Pinpoint the cell where the given text exists, returning its [x, y] midpoint coordinate. 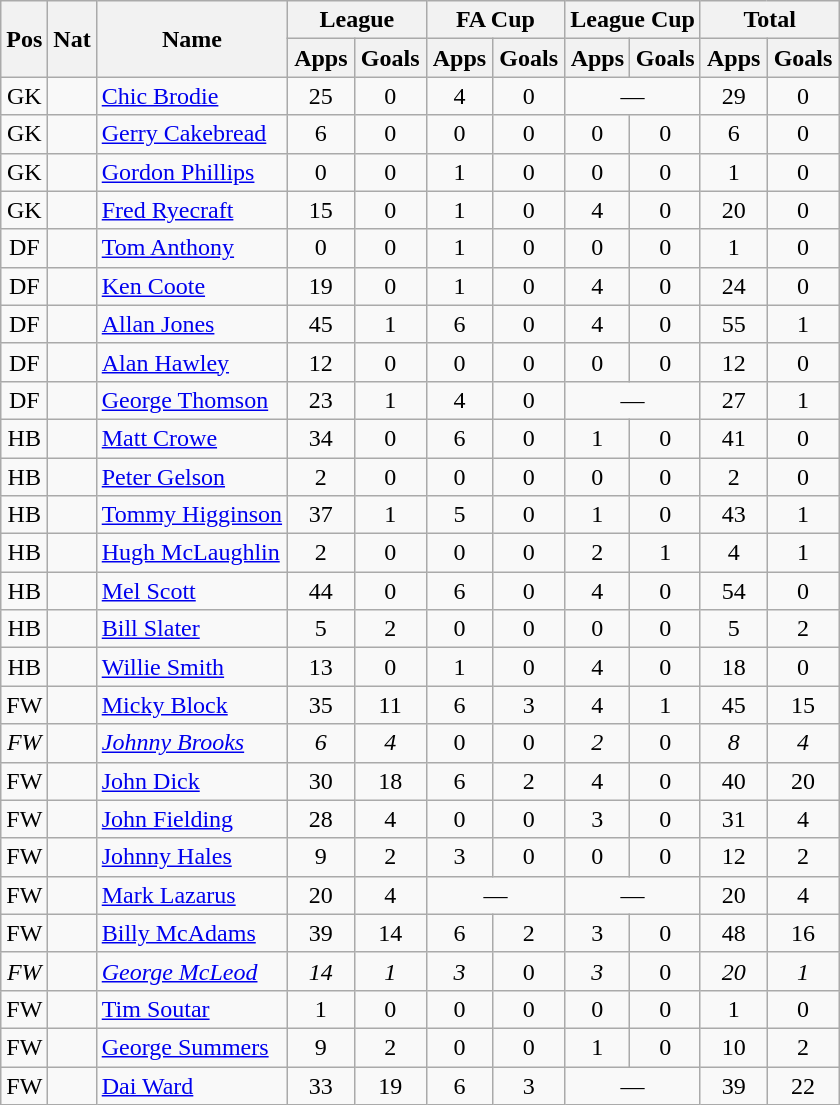
25 [322, 96]
Pos [24, 39]
Nat [72, 39]
Hugh McLaughlin [192, 553]
55 [734, 324]
Mark Lazarus [192, 895]
Billy McAdams [192, 933]
Gordon Phillips [192, 172]
Fred Ryecraft [192, 210]
11 [390, 705]
41 [734, 438]
37 [322, 515]
Micky Block [192, 705]
Ken Coote [192, 286]
Johnny Hales [192, 857]
23 [322, 400]
Bill Slater [192, 629]
30 [322, 781]
48 [734, 933]
29 [734, 96]
Dai Ward [192, 1085]
Gerry Cakebread [192, 134]
Tim Soutar [192, 1009]
Mel Scott [192, 591]
54 [734, 591]
League Cup [633, 20]
27 [734, 400]
Name [192, 39]
Allan Jones [192, 324]
22 [803, 1085]
Total [770, 20]
George Thomson [192, 400]
John Fielding [192, 819]
8 [734, 743]
Peter Gelson [192, 477]
24 [734, 286]
28 [322, 819]
Tom Anthony [192, 248]
10 [734, 1047]
13 [322, 667]
Tommy Higginson [192, 515]
44 [322, 591]
John Dick [192, 781]
Alan Hawley [192, 362]
George McLeod [192, 971]
43 [734, 515]
Matt Crowe [192, 438]
31 [734, 819]
FA Cup [496, 20]
34 [322, 438]
Chic Brodie [192, 96]
35 [322, 705]
George Summers [192, 1047]
40 [734, 781]
Willie Smith [192, 667]
League [358, 20]
16 [803, 933]
Johnny Brooks [192, 743]
33 [322, 1085]
